Provide the (X, Y) coordinate of the cell's center where the given text is located.  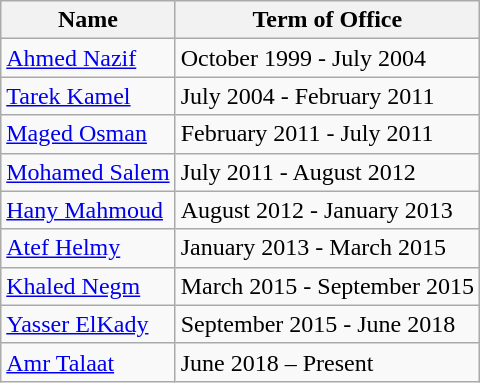
Atef Helmy (88, 248)
Yasser ElKady (88, 324)
July 2011 - August 2012 (327, 172)
Hany Mahmoud (88, 210)
July 2004 - February 2011 (327, 96)
Name (88, 20)
Maged Osman (88, 134)
January 2013 - March 2015 (327, 248)
September 2015 - June 2018 (327, 324)
Amr Talaat (88, 362)
Term of Office (327, 20)
October 1999 - July 2004 (327, 58)
Khaled Negm (88, 286)
August 2012 - January 2013 (327, 210)
Mohamed Salem (88, 172)
June 2018 – Present (327, 362)
February 2011 - July 2011 (327, 134)
March 2015 - September 2015 (327, 286)
Tarek Kamel (88, 96)
Ahmed Nazif (88, 58)
